Search for the cell housing the specified text and yield its [x, y] center coordinate. 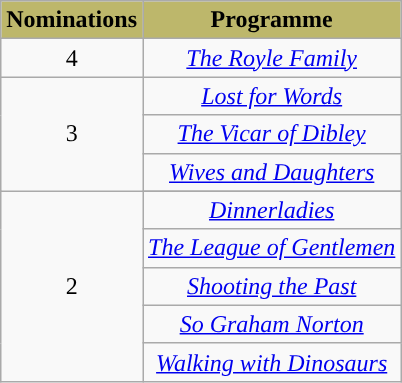
So Graham Norton [271, 324]
Nominations [72, 20]
The Vicar of Dibley [271, 134]
Wives and Daughters [271, 172]
Lost for Words [271, 96]
Walking with Dinosaurs [271, 362]
The League of Gentlemen [271, 248]
Programme [271, 20]
3 [72, 134]
2 [72, 286]
4 [72, 58]
The Royle Family [271, 58]
Dinnerladies [271, 210]
Shooting the Past [271, 286]
